Scan for the cell matching the given text and deliver its [X, Y] coordinate at center. 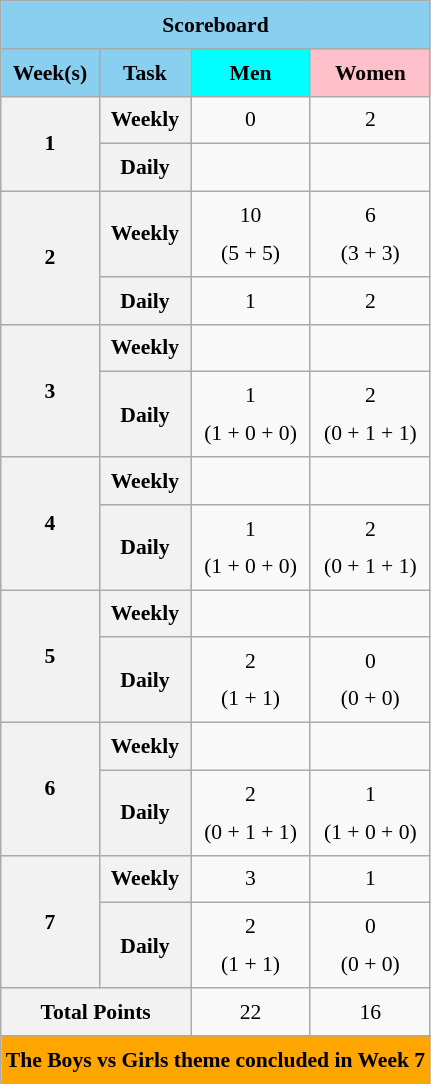
Total Points [96, 1012]
6 [50, 790]
5 [50, 656]
Men [251, 73]
6(3 + 3) [370, 234]
7 [50, 922]
Task [144, 73]
Women [370, 73]
22 [251, 1012]
0 [251, 120]
Scoreboard [216, 25]
Week(s) [50, 73]
The Boys vs Girls theme concluded in Week 7 [216, 1060]
4 [50, 524]
10(5 + 5) [251, 234]
16 [370, 1012]
